Locate the cell with the specified text and output its [X, Y] center coordinate. 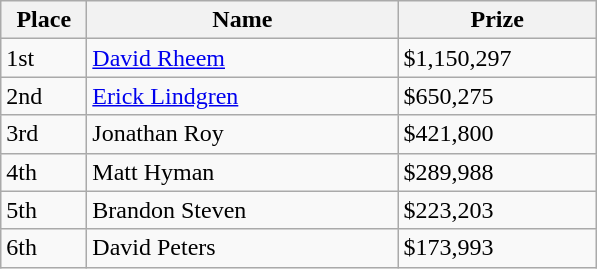
$173,993 [498, 248]
$421,800 [498, 134]
Matt Hyman [242, 172]
$289,988 [498, 172]
3rd [44, 134]
Brandon Steven [242, 210]
David Peters [242, 248]
Erick Lindgren [242, 96]
Prize [498, 20]
$1,150,297 [498, 58]
1st [44, 58]
David Rheem [242, 58]
4th [44, 172]
$223,203 [498, 210]
5th [44, 210]
$650,275 [498, 96]
2nd [44, 96]
6th [44, 248]
Place [44, 20]
Name [242, 20]
Jonathan Roy [242, 134]
